Extract the [x, y] coordinate from the center of the cell holding the provided text.  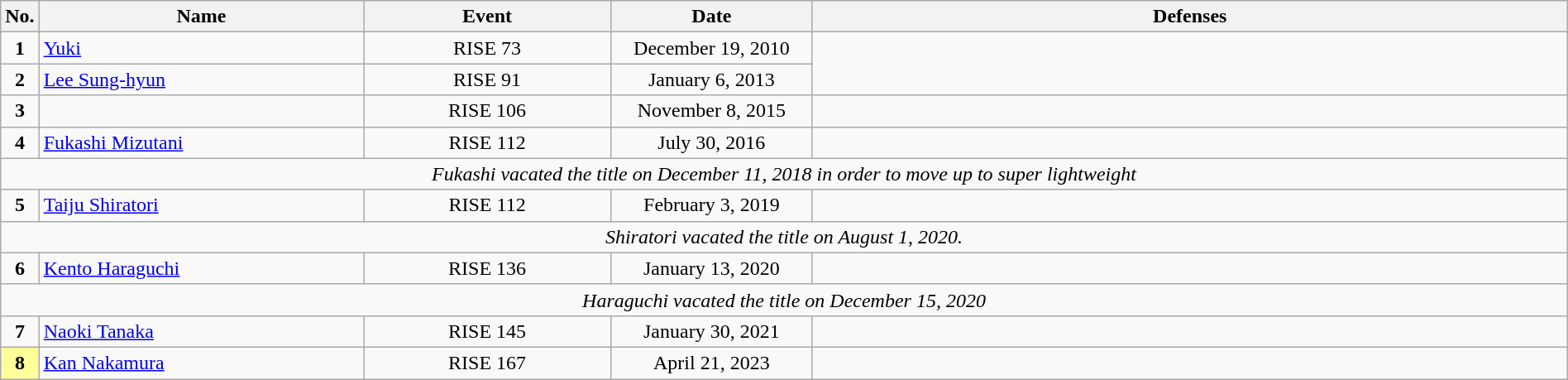
RISE 167 [488, 363]
Fukashi Mizutani [202, 142]
1 [20, 48]
Defenses [1189, 17]
April 21, 2023 [711, 363]
Kento Haraguchi [202, 268]
February 3, 2019 [711, 205]
No. [20, 17]
7 [20, 331]
Lee Sung-hyun [202, 79]
RISE 145 [488, 331]
8 [20, 363]
Date [711, 17]
RISE 136 [488, 268]
Event [488, 17]
Fukashi vacated the title on December 11, 2018 in order to move up to super lightweight [784, 174]
July 30, 2016 [711, 142]
3 [20, 111]
Taiju Shiratori [202, 205]
RISE 106 [488, 111]
January 13, 2020 [711, 268]
Name [202, 17]
November 8, 2015 [711, 111]
January 30, 2021 [711, 331]
4 [20, 142]
5 [20, 205]
Naoki Tanaka [202, 331]
6 [20, 268]
Kan Nakamura [202, 363]
Shiratori vacated the title on August 1, 2020. [784, 237]
December 19, 2010 [711, 48]
RISE 73 [488, 48]
Yuki [202, 48]
RISE 91 [488, 79]
January 6, 2013 [711, 79]
2 [20, 79]
Haraguchi vacated the title on December 15, 2020 [784, 300]
